Extract the (x, y) coordinate from the center of the cell holding the provided text.  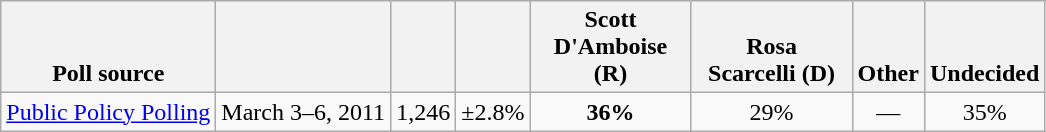
±2.8% (493, 112)
Public Policy Polling (108, 112)
— (888, 112)
Undecided (984, 47)
Poll source (108, 47)
29% (772, 112)
35% (984, 112)
Other (888, 47)
1,246 (424, 112)
March 3–6, 2011 (304, 112)
ScottD'Amboise (R) (610, 47)
RosaScarcelli (D) (772, 47)
36% (610, 112)
